Find where the given text appears and provide that cell's center as (x, y) coordinate. 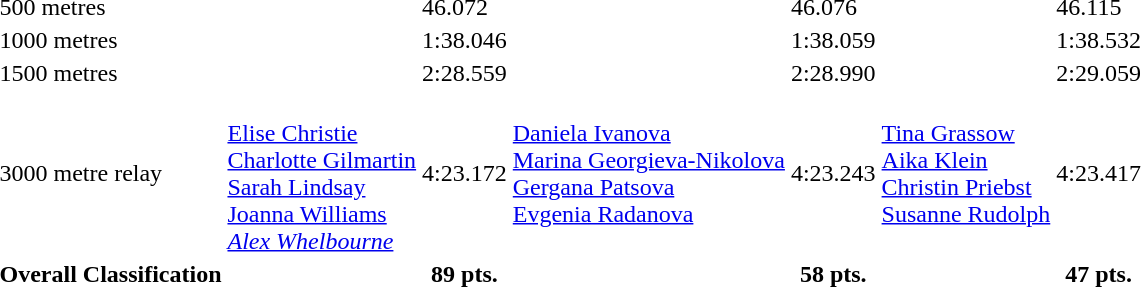
Elise ChristieCharlotte GilmartinSarah LindsayJoanna WilliamsAlex Whelbourne (322, 174)
Tina GrassowAika KleinChristin PriebstSusanne Rudolph (966, 174)
2:28.559 (465, 73)
Daniela IvanovaMarina Georgieva-NikolovaGergana PatsovaEvgenia Radanova (648, 174)
4:23.243 (833, 174)
4:23.172 (465, 174)
1:38.046 (465, 40)
2:28.990 (833, 73)
1:38.059 (833, 40)
